From the cell containing the given text, extract its center point as (x, y) coordinate. 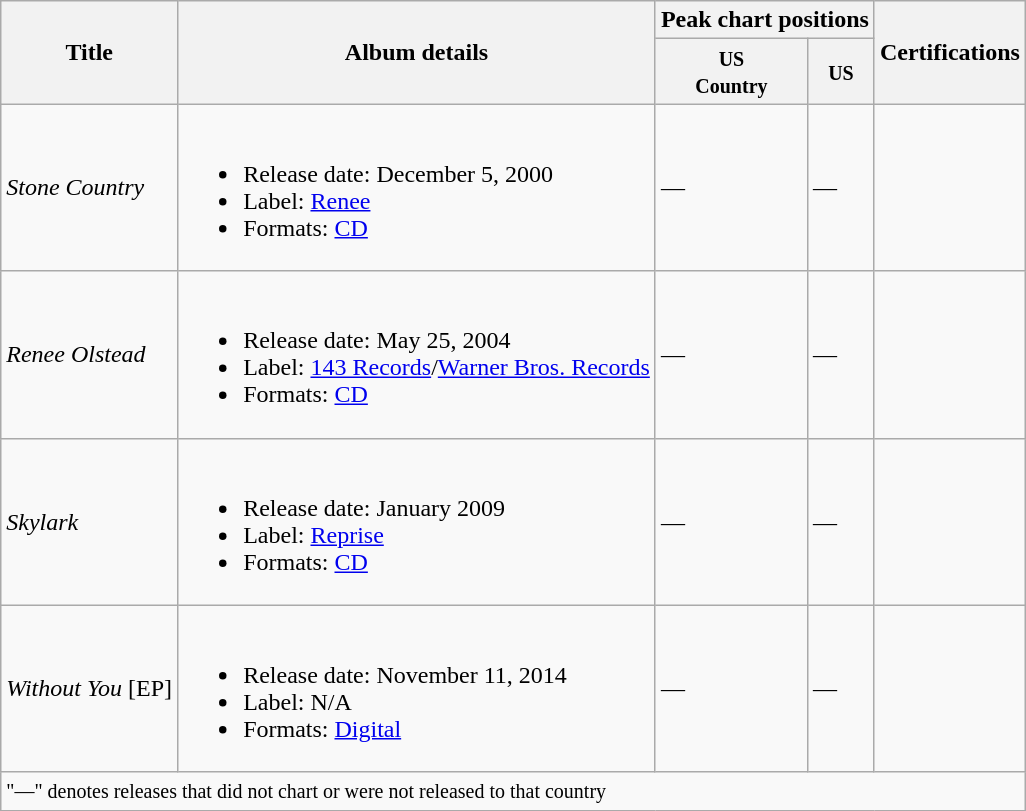
Release date: May 25, 2004Label: 143 Records/Warner Bros. RecordsFormats: CD (417, 354)
Album details (417, 52)
Certifications (950, 52)
Without You [EP] (90, 688)
"—" denotes releases that did not chart or were not released to that country (514, 791)
Skylark (90, 522)
Stone Country (90, 188)
Release date: January 2009Label: RepriseFormats: CD (417, 522)
Release date: November 11, 2014Label: N/AFormats: Digital (417, 688)
Title (90, 52)
Peak chart positions (764, 20)
Renee Olstead (90, 354)
Release date: December 5, 2000Label: ReneeFormats: CD (417, 188)
USCountry (731, 72)
US (840, 72)
